Return (X, Y) of the center of cell containing provided text 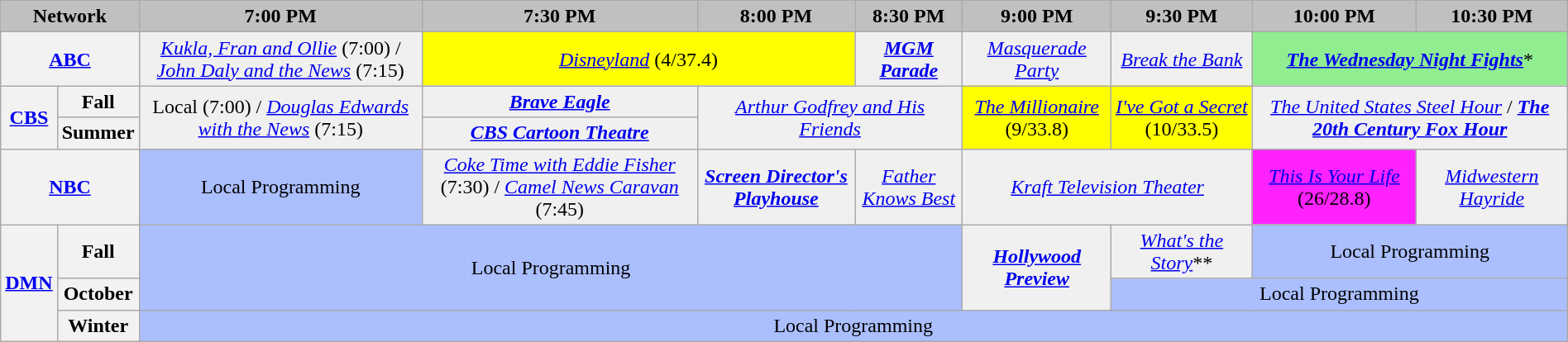
Network (69, 17)
Masquerade Party (1037, 59)
Coke Time with Eddie Fisher (7:30) / Camel News Caravan (7:45) (559, 187)
Hollywood Preview (1037, 268)
CBS (29, 117)
The Wednesday Night Fights* (1409, 59)
DMN (29, 283)
Father Knows Best (909, 187)
I've Got a Secret (10/33.5) (1181, 117)
Kraft Television Theater (1107, 187)
October (98, 294)
Break the Bank (1181, 59)
The United States Steel Hour / The 20th Century Fox Hour (1409, 117)
9:30 PM (1181, 17)
The Millionaire (9/33.8) (1037, 117)
10:00 PM (1334, 17)
Arthur Godfrey and His Friends (830, 117)
7:30 PM (559, 17)
Local (7:00) / Douglas Edwards with the News (7:15) (280, 117)
Brave Eagle (559, 102)
7:00 PM (280, 17)
Screen Director's Playhouse (776, 187)
8:00 PM (776, 17)
8:30 PM (909, 17)
Summer (98, 133)
Kukla, Fran and Ollie (7:00) / John Daly and the News (7:15) (280, 59)
Winter (98, 325)
What's the Story** (1181, 251)
This Is Your Life (26/28.8) (1334, 187)
9:00 PM (1037, 17)
Disneyland (4/37.4) (638, 59)
10:30 PM (1492, 17)
CBS Cartoon Theatre (559, 133)
NBC (69, 187)
MGM Parade (909, 59)
Midwestern Hayride (1492, 187)
ABC (69, 59)
